Pinpoint the cell where the given text exists, returning its (x, y) midpoint coordinate. 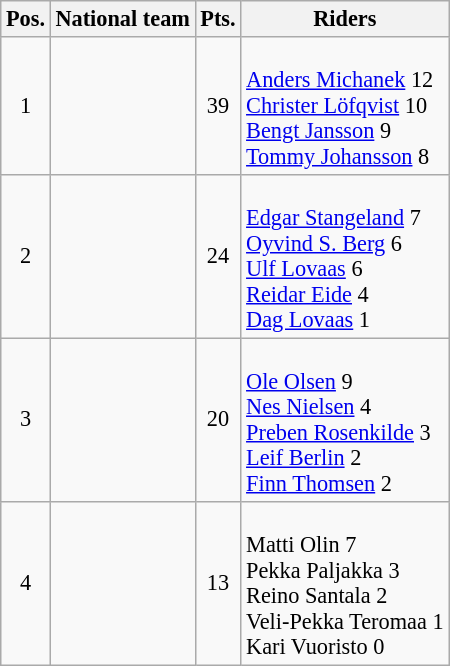
13 (218, 582)
3 (26, 420)
National team (122, 19)
Pts. (218, 19)
1 (26, 106)
Matti Olin 7 Pekka Paljakka 3 Reino Santala 2 Veli-Pekka Teromaa 1 Kari Vuoristo 0 (345, 582)
Pos. (26, 19)
4 (26, 582)
Ole Olsen 9 Nes Nielsen 4 Preben Rosenkilde 3 Leif Berlin 2 Finn Thomsen 2 (345, 420)
39 (218, 106)
Edgar Stangeland 7 Oyvind S. Berg 6 Ulf Lovaas 6 Reidar Eide 4 Dag Lovaas 1 (345, 256)
Riders (345, 19)
Anders Michanek 12 Christer Löfqvist 10 Bengt Jansson 9 Tommy Johansson 8 (345, 106)
2 (26, 256)
24 (218, 256)
20 (218, 420)
